Output the [x, y] coordinate of the center of the cell containing the given text.  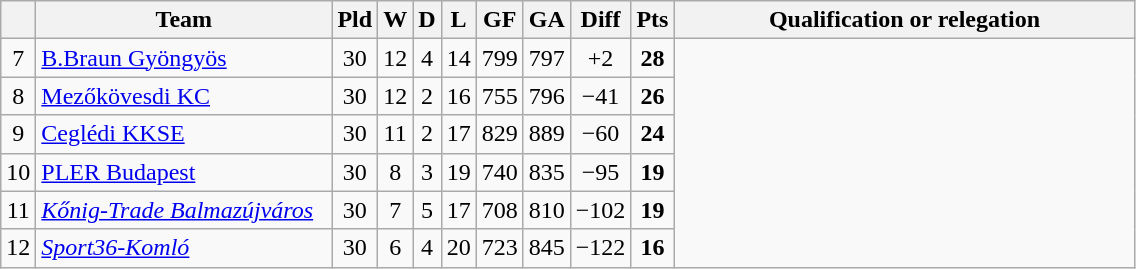
Mezőkövesdi KC [184, 96]
L [458, 20]
−102 [600, 210]
Diff [600, 20]
B.Braun Gyöngyös [184, 58]
26 [652, 96]
755 [500, 96]
10 [18, 172]
+2 [600, 58]
−60 [600, 134]
W [396, 20]
845 [546, 248]
Kőnig-Trade Balmazújváros [184, 210]
796 [546, 96]
740 [500, 172]
708 [500, 210]
D [427, 20]
14 [458, 58]
9 [18, 134]
−95 [600, 172]
Ceglédi KKSE [184, 134]
GF [500, 20]
−41 [600, 96]
6 [396, 248]
3 [427, 172]
Team [184, 20]
Qualification or relegation [904, 20]
PLER Budapest [184, 172]
−122 [600, 248]
829 [500, 134]
24 [652, 134]
799 [500, 58]
Sport36-Komló [184, 248]
835 [546, 172]
Pts [652, 20]
810 [546, 210]
GA [546, 20]
723 [500, 248]
Pld [355, 20]
5 [427, 210]
797 [546, 58]
20 [458, 248]
889 [546, 134]
28 [652, 58]
